Output the [x, y] coordinate of the center of the cell containing the given text.  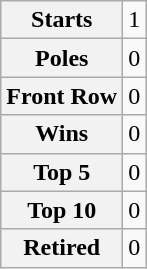
Top 10 [62, 210]
1 [134, 20]
Wins [62, 134]
Retired [62, 248]
Poles [62, 58]
Top 5 [62, 172]
Starts [62, 20]
Front Row [62, 96]
